Identify which cell holds the provided text, then report its (X, Y) central coordinate. 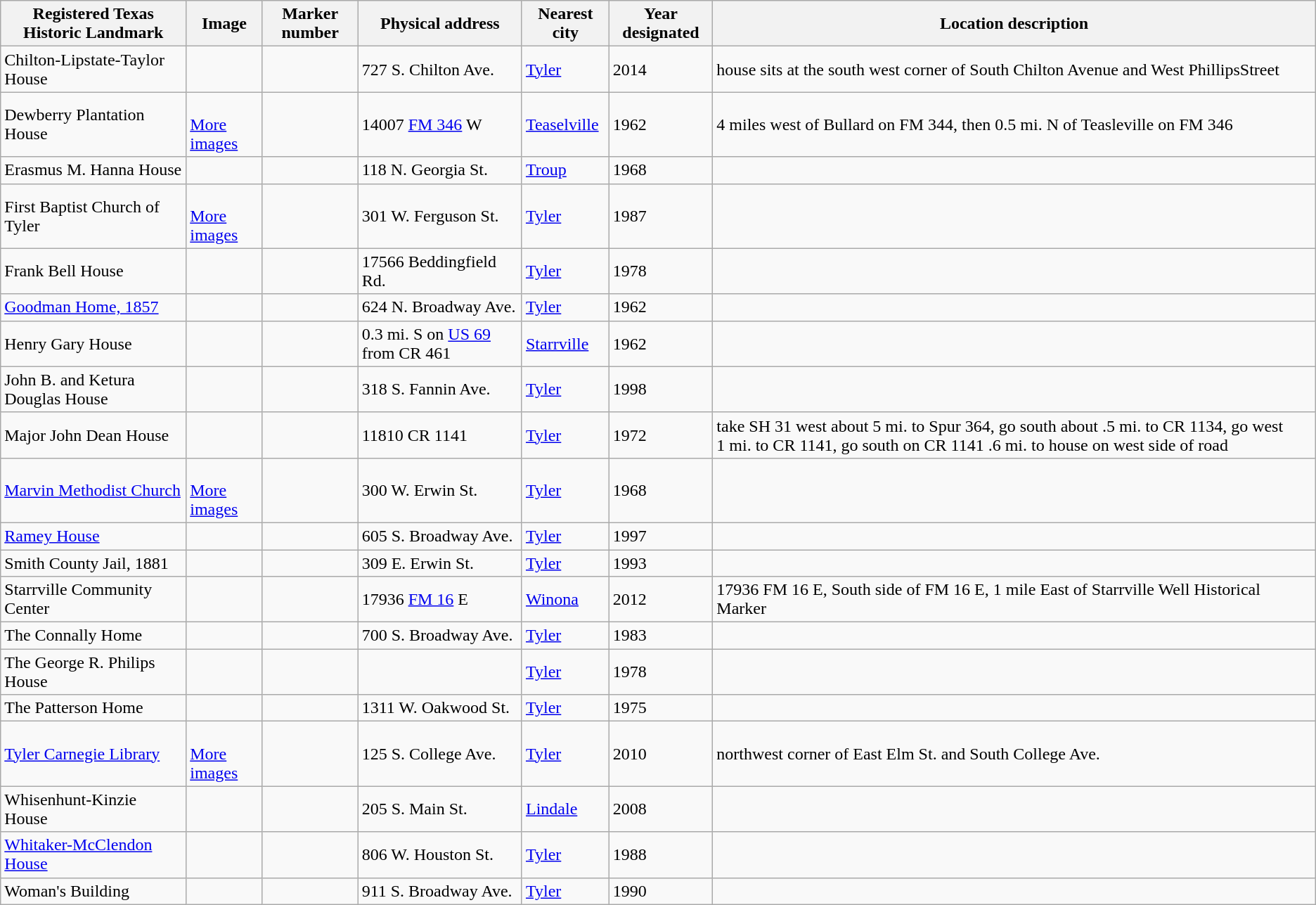
Goodman Home, 1857 (93, 307)
318 S. Fannin Ave. (440, 390)
house sits at the south west corner of South Chilton Avenue and West PhillipsStreet (1014, 69)
17566 Beddingfield Rd. (440, 271)
Lindale (565, 809)
Major John Dean House (93, 435)
Marker number (310, 24)
309 E. Erwin St. (440, 563)
1990 (661, 891)
1972 (661, 435)
1988 (661, 855)
14007 FM 346 W (440, 124)
Erasmus M. Hanna House (93, 170)
Ramey House (93, 536)
Troup (565, 170)
1987 (661, 216)
605 S. Broadway Ave. (440, 536)
Smith County Jail, 1881 (93, 563)
1983 (661, 636)
Physical address (440, 24)
Image (225, 24)
Year designated (661, 24)
2010 (661, 754)
17936 FM 16 E, South side of FM 16 E, 1 mile East of Starrville Well Historical Marker (1014, 599)
northwest corner of East Elm St. and South College Ave. (1014, 754)
1993 (661, 563)
1998 (661, 390)
Nearest city (565, 24)
17936 FM 16 E (440, 599)
Whisenhunt-Kinzie House (93, 809)
Teaselville (565, 124)
301 W. Ferguson St. (440, 216)
The George R. Philips House (93, 672)
2012 (661, 599)
806 W. Houston St. (440, 855)
Frank Bell House (93, 271)
4 miles west of Bullard on FM 344, then 0.5 mi. N of Teasleville on FM 346 (1014, 124)
0.3 mi. S on US 69 from CR 461 (440, 343)
Starrville (565, 343)
1997 (661, 536)
2008 (661, 809)
Tyler Carnegie Library (93, 754)
700 S. Broadway Ave. (440, 636)
Marvin Methodist Church (93, 490)
118 N. Georgia St. (440, 170)
Henry Gary House (93, 343)
125 S. College Ave. (440, 754)
First Baptist Church of Tyler (93, 216)
Whitaker-McClendon House (93, 855)
911 S. Broadway Ave. (440, 891)
205 S. Main St. (440, 809)
624 N. Broadway Ave. (440, 307)
300 W. Erwin St. (440, 490)
Dewberry Plantation House (93, 124)
John B. and Ketura Douglas House (93, 390)
1311 W. Oakwood St. (440, 708)
Chilton-Lipstate-Taylor House (93, 69)
Registered Texas Historic Landmark (93, 24)
2014 (661, 69)
727 S. Chilton Ave. (440, 69)
1975 (661, 708)
Location description (1014, 24)
Winona (565, 599)
The Patterson Home (93, 708)
The Connally Home (93, 636)
11810 CR 1141 (440, 435)
Woman's Building (93, 891)
Starrville Community Center (93, 599)
